Return the [X, Y] coordinate for the center point of the cell that contains the specified text.  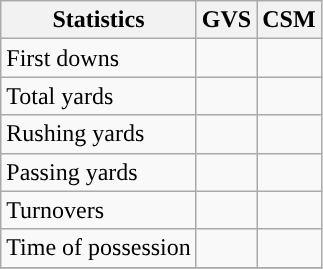
Passing yards [99, 172]
Rushing yards [99, 134]
Statistics [99, 20]
First downs [99, 58]
Time of possession [99, 248]
Total yards [99, 96]
Turnovers [99, 210]
CSM [289, 20]
GVS [226, 20]
